From the cell containing the given text, extract its center point as (X, Y) coordinate. 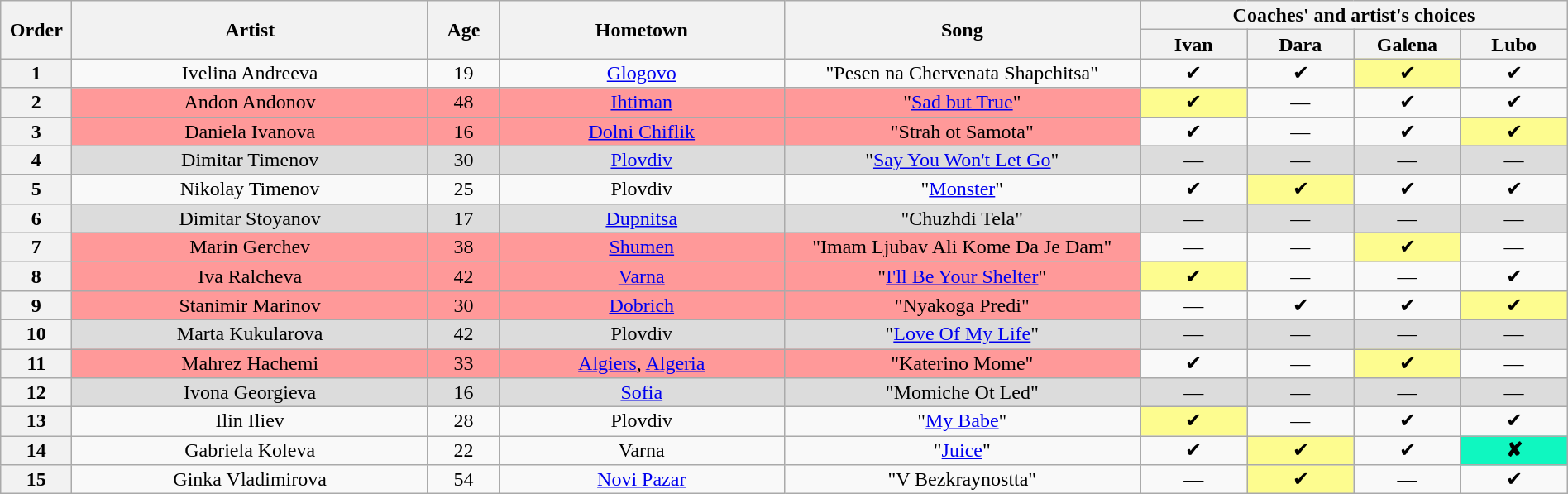
"Monster" (963, 189)
Hometown (642, 30)
Glogovo (642, 73)
Dimitar Timenov (250, 161)
6 (36, 218)
38 (463, 247)
11 (36, 364)
"Pesen na Chervenata Shapchitsa" (963, 73)
Novi Pazar (642, 480)
Marin Gerchev (250, 247)
Artist (250, 30)
Galena (1408, 45)
Algiers, Algeria (642, 364)
Nikolay Timenov (250, 189)
8 (36, 276)
Order (36, 30)
7 (36, 247)
"Strah ot Samota" (963, 131)
Andon Andonov (250, 103)
9 (36, 305)
12 (36, 392)
Shumen (642, 247)
Mahrez Hachemi (250, 364)
"Katerino Mome" (963, 364)
3 (36, 131)
"Juice" (963, 450)
54 (463, 480)
"I'll Be Your Shelter" (963, 276)
Coaches' and artist's choices (1355, 15)
✘ (1513, 450)
1 (36, 73)
15 (36, 480)
4 (36, 161)
Gabriela Koleva (250, 450)
Age (463, 30)
Ivan (1194, 45)
Dimitar Stoyanov (250, 218)
Ihtiman (642, 103)
Dara (1300, 45)
"Say You Won't Let Go" (963, 161)
"V Bezkraynostta" (963, 480)
5 (36, 189)
13 (36, 422)
19 (463, 73)
17 (463, 218)
33 (463, 364)
2 (36, 103)
25 (463, 189)
Dolni Chiflik (642, 131)
48 (463, 103)
Dobrich (642, 305)
"Chuzhdi Tela" (963, 218)
14 (36, 450)
Ivelina Andreeva (250, 73)
Stanimir Marinov (250, 305)
"Sad but True" (963, 103)
10 (36, 334)
"Imam Ljubav Ali Kome Da Je Dam" (963, 247)
Song (963, 30)
"Momiche Ot Led" (963, 392)
"My Babe" (963, 422)
Lubo (1513, 45)
Daniela Ivanova (250, 131)
"Nyakoga Predi" (963, 305)
"Love Of My Life" (963, 334)
Ivona Georgieva (250, 392)
Marta Kukularova (250, 334)
Sofia (642, 392)
Iva Ralcheva (250, 276)
28 (463, 422)
Ilin Iliev (250, 422)
Ginka Vladimirova (250, 480)
Dupnitsa (642, 218)
22 (463, 450)
